Identify which cell holds the provided text, then report its (x, y) central coordinate. 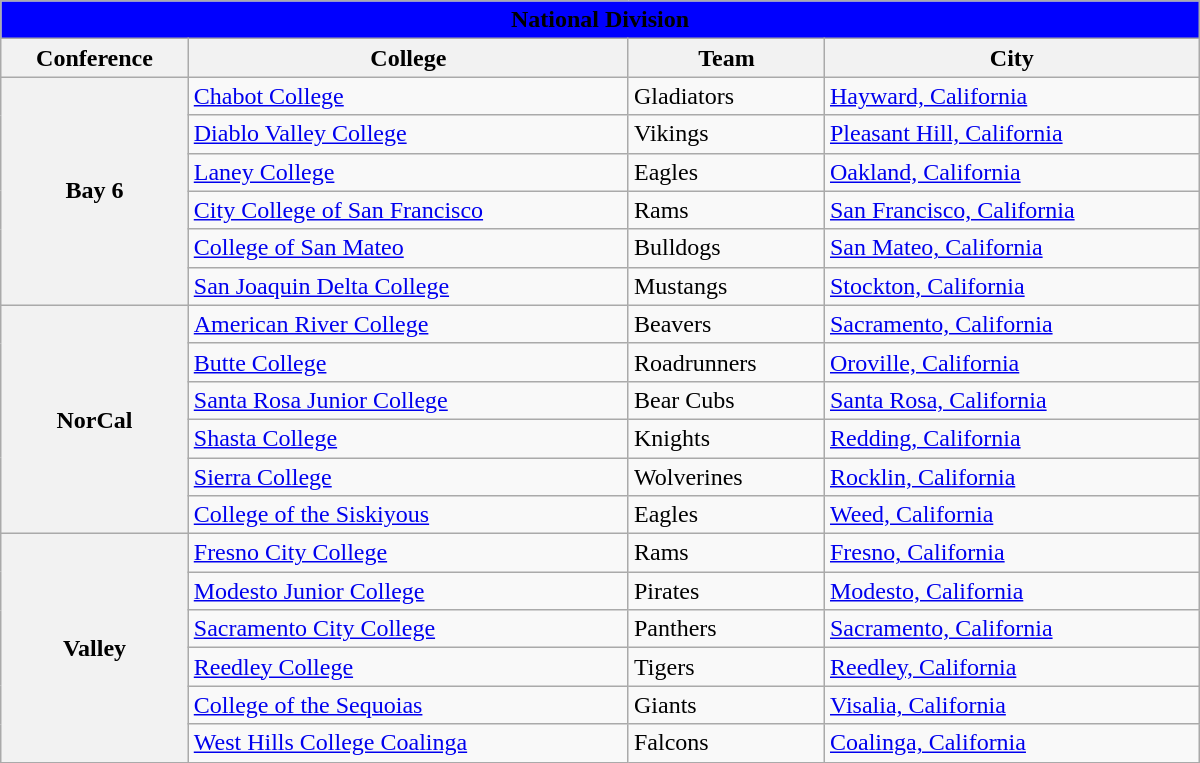
Oroville, California (1012, 362)
Giants (726, 705)
City College of San Francisco (408, 210)
Reedley, California (1012, 667)
NorCal (95, 419)
National Division (600, 20)
Reedley College (408, 667)
Knights (726, 438)
Butte College (408, 362)
Conference (95, 58)
Falcons (726, 743)
Oakland, California (1012, 172)
San Francisco, California (1012, 210)
Coalinga, California (1012, 743)
Beavers (726, 324)
Stockton, California (1012, 286)
Santa Rosa, California (1012, 400)
Bulldogs (726, 248)
Mustangs (726, 286)
Shasta College (408, 438)
Sacramento City College (408, 629)
San Joaquin Delta College (408, 286)
Tigers (726, 667)
Vikings (726, 134)
Santa Rosa Junior College (408, 400)
Pleasant Hill, California (1012, 134)
Bear Cubs (726, 400)
Panthers (726, 629)
Fresno, California (1012, 553)
Wolverines (726, 477)
City (1012, 58)
Sierra College (408, 477)
Laney College (408, 172)
Roadrunners (726, 362)
West Hills College Coalinga (408, 743)
Gladiators (726, 96)
Bay 6 (95, 191)
Team (726, 58)
Fresno City College (408, 553)
Weed, California (1012, 515)
Valley (95, 648)
Modesto, California (1012, 591)
Visalia, California (1012, 705)
San Mateo, California (1012, 248)
Hayward, California (1012, 96)
Pirates (726, 591)
Chabot College (408, 96)
Modesto Junior College (408, 591)
Redding, California (1012, 438)
Rocklin, California (1012, 477)
College of San Mateo (408, 248)
College of the Siskiyous (408, 515)
Diablo Valley College (408, 134)
College of the Sequoias (408, 705)
American River College (408, 324)
College (408, 58)
